Scan for the cell matching the given text and deliver its (X, Y) coordinate at center. 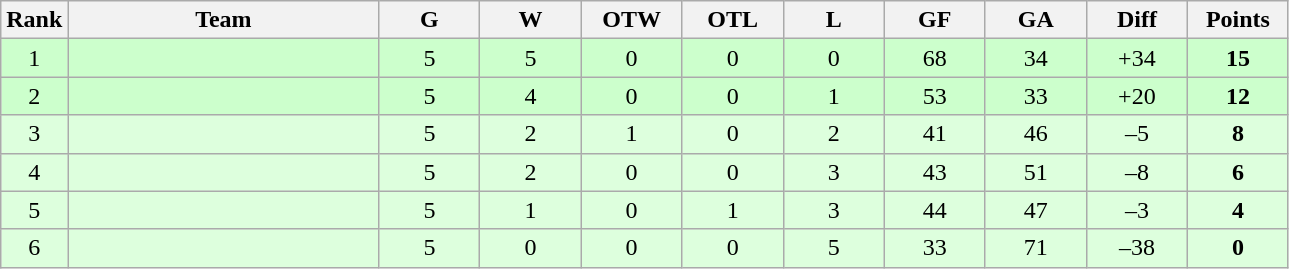
8 (1238, 134)
GF (934, 20)
+20 (1136, 96)
GA (1036, 20)
+34 (1136, 58)
Team (224, 20)
53 (934, 96)
41 (934, 134)
12 (1238, 96)
15 (1238, 58)
–5 (1136, 134)
W (530, 20)
68 (934, 58)
Diff (1136, 20)
43 (934, 172)
G (430, 20)
44 (934, 210)
OTW (632, 20)
–38 (1136, 248)
34 (1036, 58)
–3 (1136, 210)
51 (1036, 172)
71 (1036, 248)
Rank (34, 20)
–8 (1136, 172)
Points (1238, 20)
47 (1036, 210)
46 (1036, 134)
L (834, 20)
OTL (732, 20)
